From the cell containing the given text, extract its center point as [x, y] coordinate. 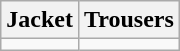
Jacket [40, 20]
Trousers [128, 20]
